Output the (X, Y) coordinate of the center of the cell containing the given text.  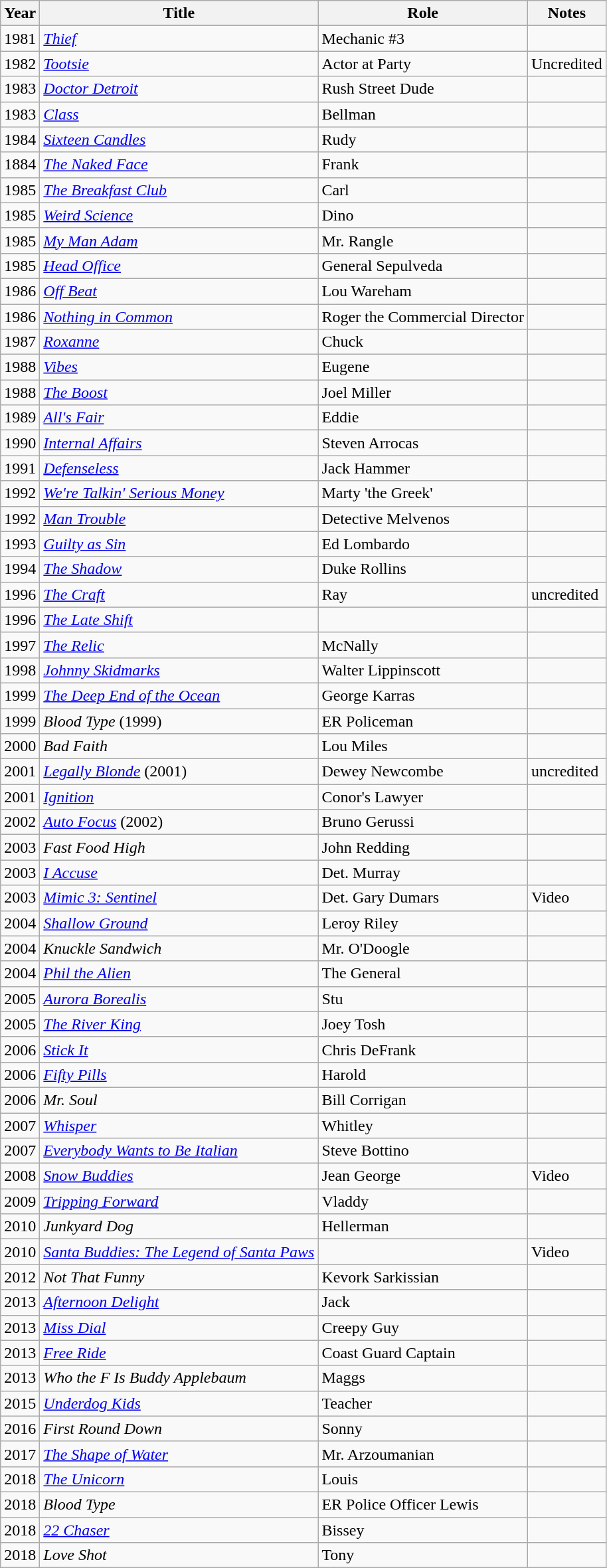
Everybody Wants to Be Italian (179, 1151)
1989 (20, 418)
2002 (20, 822)
I Accuse (179, 873)
Chuck (423, 342)
Title (179, 13)
Chris DeFrank (423, 1049)
Afternoon Delight (179, 1302)
Underdog Kids (179, 1403)
All's Fair (179, 418)
Roger the Commercial Director (423, 317)
Internal Affairs (179, 443)
We're Talkin' Serious Money (179, 493)
Steve Bottino (423, 1151)
Defenseless (179, 468)
Detective Melvenos (423, 519)
Shallow Ground (179, 923)
The Shape of Water (179, 1454)
Rush Street Dude (423, 89)
Frank (423, 165)
1982 (20, 64)
Lou Wareham (423, 291)
Auto Focus (2002) (179, 822)
The Relic (179, 645)
Sixteen Candles (179, 139)
1998 (20, 670)
Carl (423, 190)
2008 (20, 1176)
Mr. Soul (179, 1100)
Stick It (179, 1049)
John Redding (423, 847)
Roxanne (179, 342)
Bad Faith (179, 746)
Ignition (179, 797)
Class (179, 114)
Johnny Skidmarks (179, 670)
Head Office (179, 266)
Mimic 3: Sentinel (179, 898)
Jack (423, 1302)
Sonny (423, 1429)
2000 (20, 746)
Miss Dial (179, 1328)
Fifty Pills (179, 1075)
Doctor Detroit (179, 89)
The Deep End of the Ocean (179, 695)
1993 (20, 544)
Eugene (423, 367)
The Boost (179, 392)
Det. Murray (423, 873)
The Naked Face (179, 165)
1984 (20, 139)
Free Ride (179, 1353)
Det. Gary Dumars (423, 898)
1981 (20, 39)
Bill Corrigan (423, 1100)
Thief (179, 39)
Nothing in Common (179, 317)
Uncredited (566, 64)
Harold (423, 1075)
Bissey (423, 1529)
Steven Arrocas (423, 443)
Leroy Riley (423, 923)
1991 (20, 468)
Blood Type (1999) (179, 721)
1994 (20, 569)
Phil the Alien (179, 974)
ER Police Officer Lewis (423, 1504)
Vibes (179, 367)
Stu (423, 999)
Guilty as Sin (179, 544)
Santa Buddies: The Legend of Santa Paws (179, 1252)
2012 (20, 1277)
George Karras (423, 695)
Walter Lippinscott (423, 670)
Mr. Arzoumanian (423, 1454)
Aurora Borealis (179, 999)
Not That Funny (179, 1277)
Whitley (423, 1126)
The River King (179, 1024)
Love Shot (179, 1555)
Marty 'the Greek' (423, 493)
Joey Tosh (423, 1024)
Vladdy (423, 1201)
Junkyard Dog (179, 1227)
Mr. Rangle (423, 240)
Jean George (423, 1176)
Coast Guard Captain (423, 1353)
Mr. O'Doogle (423, 948)
Tripping Forward (179, 1201)
Weird Science (179, 215)
McNally (423, 645)
Maggs (423, 1378)
Year (20, 13)
1997 (20, 645)
Off Beat (179, 291)
Conor's Lawyer (423, 797)
Creepy Guy (423, 1328)
The Unicorn (179, 1479)
Eddie (423, 418)
Teacher (423, 1403)
Ed Lombardo (423, 544)
1884 (20, 165)
Knuckle Sandwich (179, 948)
Bellman (423, 114)
General Sepulveda (423, 266)
The General (423, 974)
2009 (20, 1201)
Rudy (423, 139)
My Man Adam (179, 240)
The Shadow (179, 569)
First Round Down (179, 1429)
2017 (20, 1454)
Bruno Gerussi (423, 822)
Whisper (179, 1126)
Who the F Is Buddy Applebaum (179, 1378)
Snow Buddies (179, 1176)
1990 (20, 443)
Man Trouble (179, 519)
Tootsie (179, 64)
Dewey Newcombe (423, 772)
Tony (423, 1555)
Actor at Party (423, 64)
Louis (423, 1479)
2015 (20, 1403)
The Breakfast Club (179, 190)
The Late Shift (179, 620)
Ray (423, 594)
Notes (566, 13)
Role (423, 13)
Jack Hammer (423, 468)
22 Chaser (179, 1529)
ER Policeman (423, 721)
Hellerman (423, 1227)
Fast Food High (179, 847)
2016 (20, 1429)
Blood Type (179, 1504)
Joel Miller (423, 392)
1987 (20, 342)
The Craft (179, 594)
Lou Miles (423, 746)
Legally Blonde (2001) (179, 772)
Kevork Sarkissian (423, 1277)
Mechanic #3 (423, 39)
Dino (423, 215)
Duke Rollins (423, 569)
